Pinpoint the cell where the given text exists, returning its (x, y) midpoint coordinate. 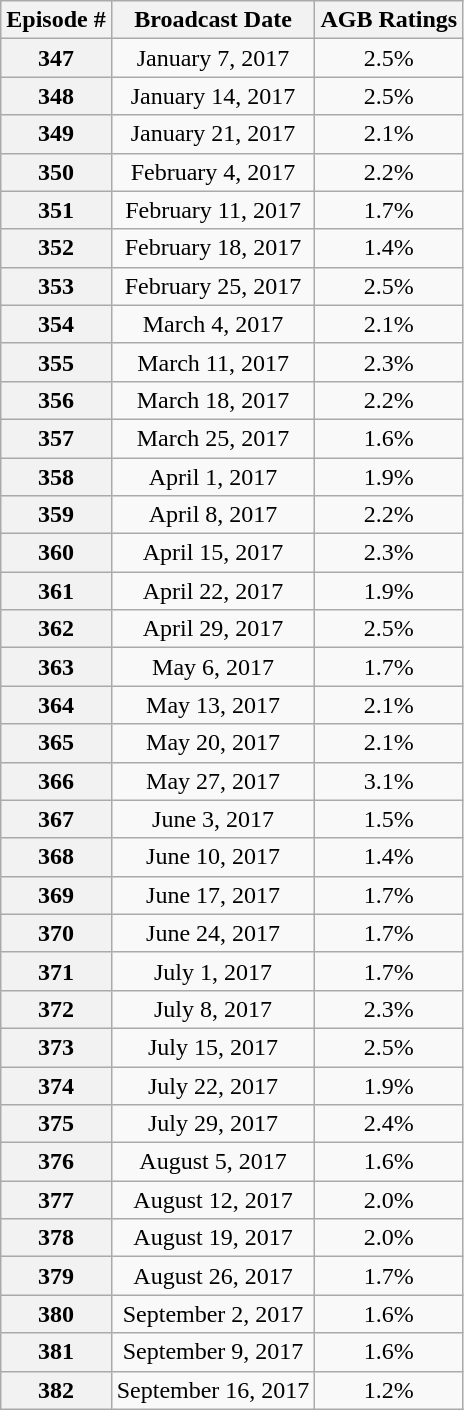
371 (56, 971)
March 25, 2017 (213, 438)
AGB Ratings (389, 20)
360 (56, 553)
January 21, 2017 (213, 134)
361 (56, 591)
354 (56, 324)
September 16, 2017 (213, 1390)
February 18, 2017 (213, 248)
June 10, 2017 (213, 857)
367 (56, 819)
1.5% (389, 819)
356 (56, 400)
368 (56, 857)
375 (56, 1124)
July 29, 2017 (213, 1124)
370 (56, 933)
373 (56, 1047)
347 (56, 58)
August 26, 2017 (213, 1276)
357 (56, 438)
January 7, 2017 (213, 58)
August 5, 2017 (213, 1162)
377 (56, 1200)
359 (56, 515)
376 (56, 1162)
365 (56, 743)
Broadcast Date (213, 20)
March 4, 2017 (213, 324)
July 1, 2017 (213, 971)
348 (56, 96)
July 8, 2017 (213, 1009)
1.2% (389, 1390)
350 (56, 172)
August 19, 2017 (213, 1238)
July 15, 2017 (213, 1047)
May 27, 2017 (213, 781)
February 4, 2017 (213, 172)
March 11, 2017 (213, 362)
July 22, 2017 (213, 1085)
May 6, 2017 (213, 667)
March 18, 2017 (213, 400)
366 (56, 781)
Episode # (56, 20)
379 (56, 1276)
353 (56, 286)
June 3, 2017 (213, 819)
June 24, 2017 (213, 933)
August 12, 2017 (213, 1200)
April 8, 2017 (213, 515)
351 (56, 210)
May 13, 2017 (213, 705)
3.1% (389, 781)
363 (56, 667)
381 (56, 1352)
380 (56, 1314)
349 (56, 134)
September 2, 2017 (213, 1314)
September 9, 2017 (213, 1352)
January 14, 2017 (213, 96)
May 20, 2017 (213, 743)
355 (56, 362)
June 17, 2017 (213, 895)
April 15, 2017 (213, 553)
February 11, 2017 (213, 210)
374 (56, 1085)
382 (56, 1390)
April 22, 2017 (213, 591)
2.4% (389, 1124)
362 (56, 629)
April 1, 2017 (213, 477)
364 (56, 705)
369 (56, 895)
378 (56, 1238)
February 25, 2017 (213, 286)
358 (56, 477)
April 29, 2017 (213, 629)
352 (56, 248)
372 (56, 1009)
